Return (x, y) of the center of cell containing provided text 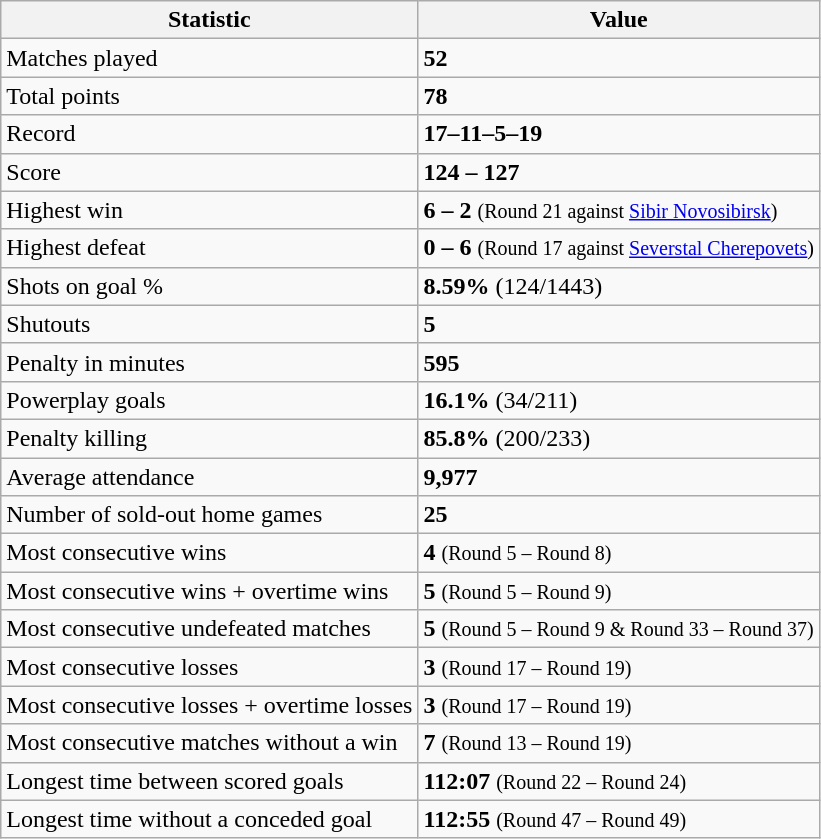
Powerplay goals (210, 400)
Shutouts (210, 324)
8.59% (124/1443) (619, 286)
Highest defeat (210, 248)
85.8% (200/233) (619, 438)
0 – 6 (Round 17 against Severstal Cherepovets) (619, 248)
Record (210, 134)
Most consecutive matches without a win (210, 743)
7 (Round 13 – Round 19) (619, 743)
52 (619, 58)
6 – 2 (Round 21 against Sibir Novosibirsk) (619, 210)
9,977 (619, 477)
124 – 127 (619, 172)
5 (Round 5 – Round 9) (619, 591)
Matches played (210, 58)
Longest time between scored goals (210, 781)
595 (619, 362)
Most consecutive wins + overtime wins (210, 591)
Shots on goal % (210, 286)
Penalty killing (210, 438)
25 (619, 515)
Score (210, 172)
Total points (210, 96)
5 (Round 5 – Round 9 & Round 33 – Round 37) (619, 629)
78 (619, 96)
17–11–5–19 (619, 134)
Statistic (210, 20)
5 (619, 324)
Highest win (210, 210)
Value (619, 20)
Number of sold-out home games (210, 515)
112:55 (Round 47 – Round 49) (619, 819)
Most consecutive undefeated matches (210, 629)
Most consecutive losses (210, 667)
Average attendance (210, 477)
112:07 (Round 22 – Round 24) (619, 781)
Most consecutive losses + overtime losses (210, 705)
4 (Round 5 – Round 8) (619, 553)
16.1% (34/211) (619, 400)
Penalty in minutes (210, 362)
Most consecutive wins (210, 553)
Longest time without a conceded goal (210, 819)
